Return the (X, Y) coordinate for the center point of the cell that contains the specified text.  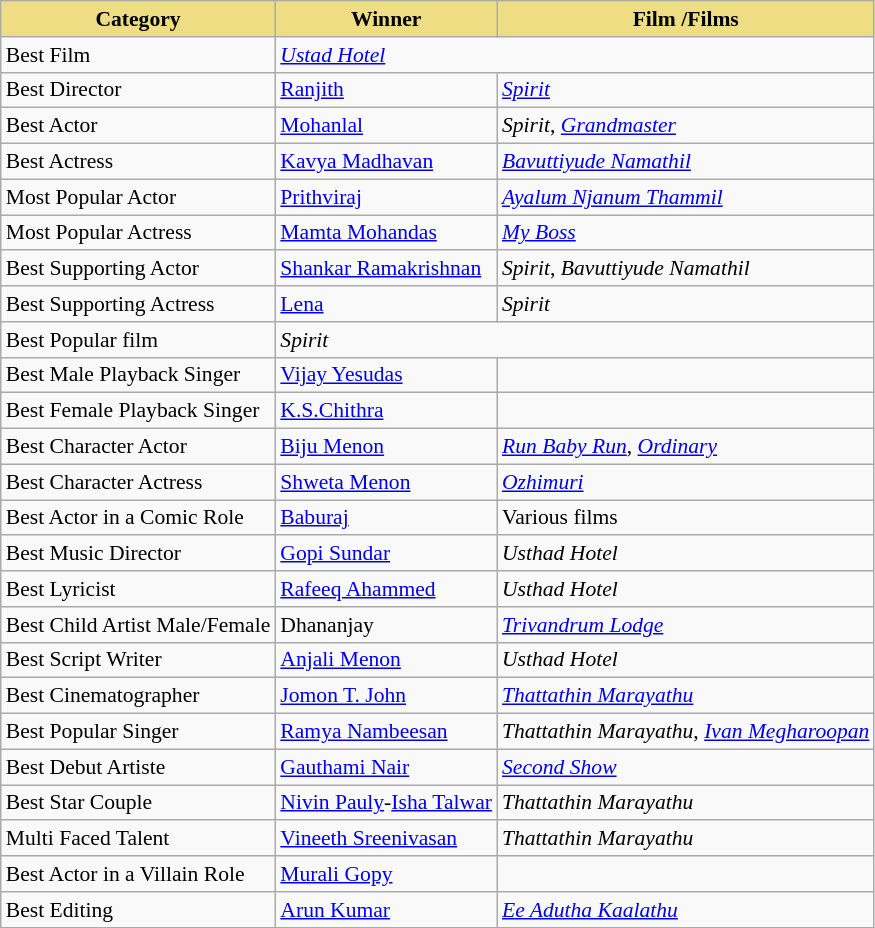
Nivin Pauly-Isha Talwar (386, 803)
Ayalum Njanum Thammil (686, 197)
Most Popular Actress (138, 233)
Murali Gopy (386, 874)
Best Actor (138, 126)
Best Actor in a Villain Role (138, 874)
Ozhimuri (686, 482)
Best Actor in a Comic Role (138, 518)
Prithviraj (386, 197)
Vineeth Sreenivasan (386, 839)
Run Baby Run, Ordinary (686, 447)
Best Cinematographer (138, 696)
Gauthami Nair (386, 767)
Second Show (686, 767)
Best Child Artist Male/Female (138, 625)
Best Lyricist (138, 589)
Best Director (138, 90)
Best Popular film (138, 340)
Multi Faced Talent (138, 839)
Vijay Yesudas (386, 375)
Mamta Mohandas (386, 233)
Shankar Ramakrishnan (386, 269)
Shweta Menon (386, 482)
Bavuttiyude Namathil (686, 162)
Spirit, Bavuttiyude Namathil (686, 269)
Lena (386, 304)
Film /Films (686, 19)
K.S.Chithra (386, 411)
Mohanlal (386, 126)
Rafeeq Ahammed (386, 589)
Ramya Nambeesan (386, 732)
Baburaj (386, 518)
Best Supporting Actress (138, 304)
Ranjith (386, 90)
Best Character Actress (138, 482)
Best Debut Artiste (138, 767)
Best Star Couple (138, 803)
Jomon T. John (386, 696)
Various films (686, 518)
Most Popular Actor (138, 197)
Kavya Madhavan (386, 162)
Best Male Playback Singer (138, 375)
Biju Menon (386, 447)
Dhananjay (386, 625)
Best Popular Singer (138, 732)
Best Actress (138, 162)
Spirit, Grandmaster (686, 126)
My Boss (686, 233)
Best Female Playback Singer (138, 411)
Best Script Writer (138, 660)
Best Music Director (138, 554)
Gopi Sundar (386, 554)
Best Supporting Actor (138, 269)
Best Editing (138, 910)
Best Character Actor (138, 447)
Category (138, 19)
Arun Kumar (386, 910)
Anjali Menon (386, 660)
Best Film (138, 55)
Ustad Hotel (574, 55)
Winner (386, 19)
Ee Adutha Kaalathu (686, 910)
Thattathin Marayathu, Ivan Megharoopan (686, 732)
Trivandrum Lodge (686, 625)
